Locate the cell with the specified text and output its [X, Y] center coordinate. 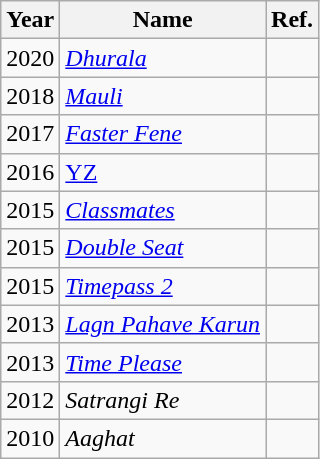
Name [163, 20]
2010 [30, 438]
Faster Fene [163, 134]
Year [30, 20]
2016 [30, 172]
Mauli [163, 96]
Satrangi Re [163, 400]
2018 [30, 96]
Dhurala [163, 58]
YZ [163, 172]
2020 [30, 58]
2012 [30, 400]
2017 [30, 134]
Classmates [163, 210]
Aaghat [163, 438]
Time Please [163, 362]
Ref. [292, 20]
Lagn Pahave Karun [163, 324]
Double Seat [163, 248]
Timepass 2 [163, 286]
